Extract the [X, Y] coordinate from the center of the cell holding the provided text.  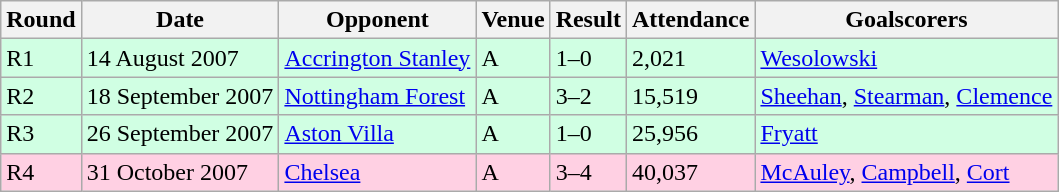
3–4 [588, 172]
Round [41, 20]
Opponent [378, 20]
Accrington Stanley [378, 58]
Fryatt [906, 134]
26 September 2007 [180, 134]
14 August 2007 [180, 58]
Sheehan, Stearman, Clemence [906, 96]
15,519 [691, 96]
R2 [41, 96]
Attendance [691, 20]
Wesolowski [906, 58]
18 September 2007 [180, 96]
R3 [41, 134]
Venue [513, 20]
40,037 [691, 172]
31 October 2007 [180, 172]
Nottingham Forest [378, 96]
Goalscorers [906, 20]
R4 [41, 172]
Chelsea [378, 172]
Result [588, 20]
R1 [41, 58]
25,956 [691, 134]
Date [180, 20]
Aston Villa [378, 134]
3–2 [588, 96]
2,021 [691, 58]
McAuley, Campbell, Cort [906, 172]
